Capture the cell that displays the provided text and extract its (x, y) central coordinate. 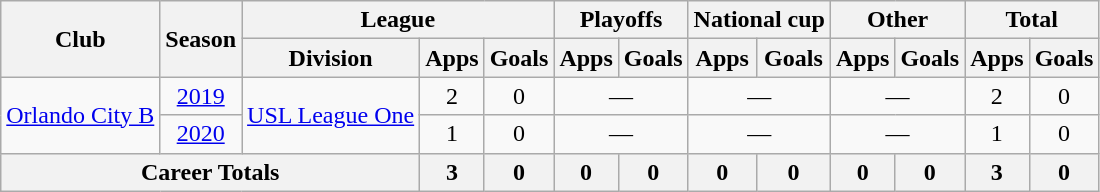
Division (331, 58)
Total (1032, 20)
2020 (201, 134)
Club (80, 39)
Season (201, 39)
National cup (759, 20)
Orlando City B (80, 115)
Other (897, 20)
Playoffs (621, 20)
League (398, 20)
Career Totals (210, 172)
2019 (201, 96)
USL League One (331, 115)
